Scan for the cell matching the given text and deliver its (x, y) coordinate at center. 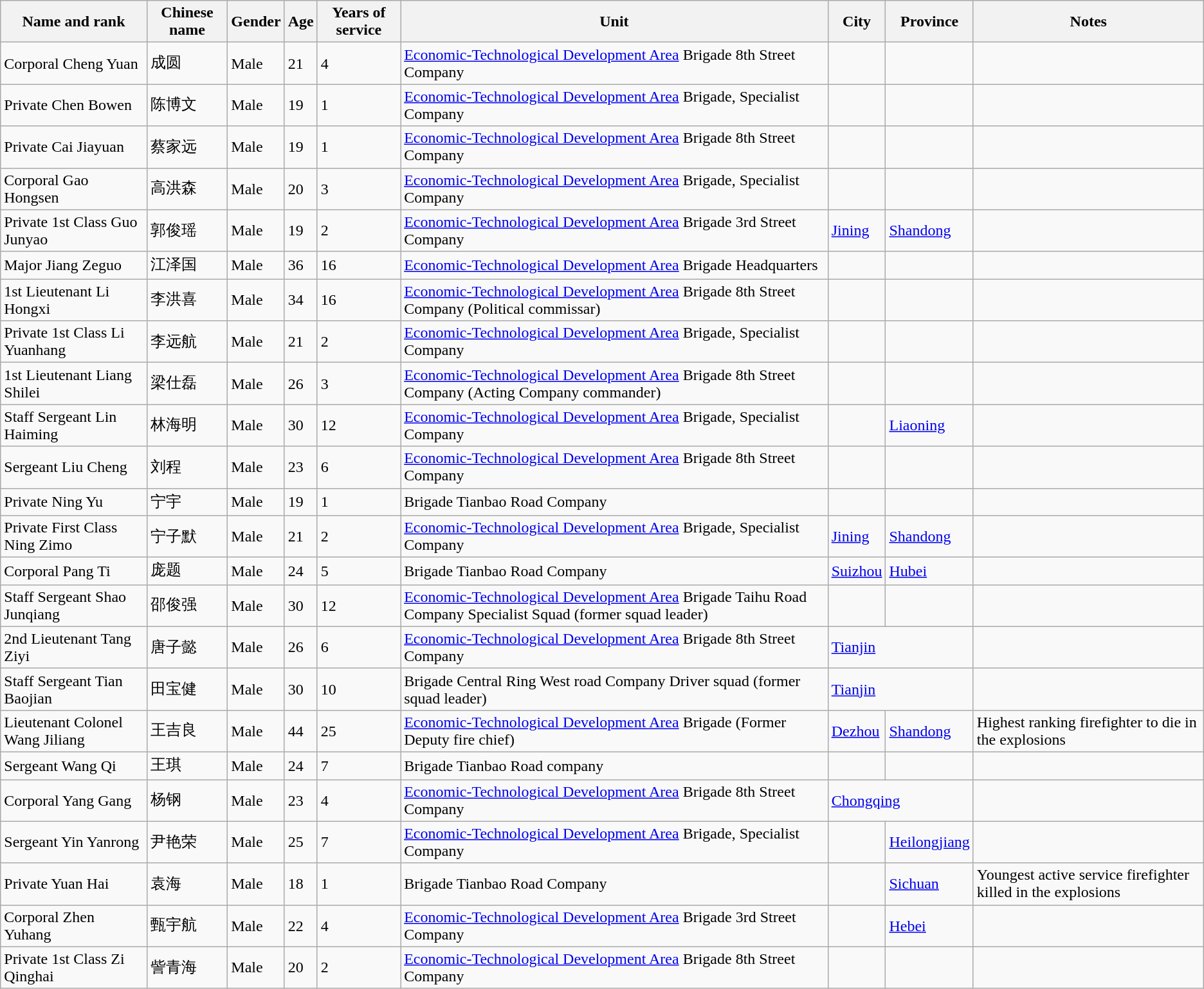
Sergeant Yin Yanrong (74, 842)
Sergeant Wang Qi (74, 765)
Hebei (929, 926)
Economic-Technological Development Area Brigade 8th Street Company (Political commissar) (615, 300)
18 (301, 884)
高洪森 (187, 189)
Dezhou (857, 730)
Brigade Central Ring West road Company Driver squad (former squad leader) (615, 689)
Hubei (929, 571)
44 (301, 730)
Private Chen Bowen (74, 105)
邵俊强 (187, 606)
34 (301, 300)
Private Yuan Hai (74, 884)
22 (301, 926)
梁仕磊 (187, 383)
Brigade Tianbao Road company (615, 765)
宁宇 (187, 502)
Notes (1088, 22)
Corporal Zhen Yuhang (74, 926)
唐子懿 (187, 647)
郭俊瑶 (187, 230)
Corporal Cheng Yuan (74, 63)
Province (929, 22)
成圆 (187, 63)
蔡家远 (187, 147)
庞题 (187, 571)
Staff Sergeant Shao Junqiang (74, 606)
Private 1st Class Li Yuanhang (74, 342)
Chongqing (900, 800)
陈博文 (187, 105)
City (857, 22)
Corporal Pang Ti (74, 571)
Private 1st Class Guo Junyao (74, 230)
江泽国 (187, 265)
Highest ranking firefighter to die in the explosions (1088, 730)
Private First Class Ning Zimo (74, 536)
王琪 (187, 765)
Private 1st Class Zi Qinghai (74, 967)
Name and rank (74, 22)
Lieutenant Colonel Wang Jiliang (74, 730)
Years of service (359, 22)
李远航 (187, 342)
杨钢 (187, 800)
Liaoning (929, 426)
Age (301, 22)
Private Cai Jiayuan (74, 147)
Major Jiang Zeguo (74, 265)
田宝健 (187, 689)
10 (359, 689)
Unit (615, 22)
Staff Sergeant Lin Haiming (74, 426)
Corporal Yang Gang (74, 800)
Economic-Technological Development Area Brigade (Former Deputy fire chief) (615, 730)
甄宇航 (187, 926)
Economic-Technological Development Area Brigade Headquarters (615, 265)
Sichuan (929, 884)
Economic-Technological Development Area Brigade 8th Street Company (Acting Company commander) (615, 383)
Economic-Technological Development Area Brigade Taihu Road Company Specialist Squad (former squad leader) (615, 606)
Suizhou (857, 571)
36 (301, 265)
林海明 (187, 426)
宁子默 (187, 536)
1st Lieutenant Li Hongxi (74, 300)
王吉良 (187, 730)
Youngest active service firefighter killed in the explosions (1088, 884)
Private Ning Yu (74, 502)
Staff Sergeant Tian Baojian (74, 689)
刘程 (187, 467)
袁海 (187, 884)
1st Lieutenant Liang Shilei (74, 383)
5 (359, 571)
Gender (256, 22)
Sergeant Liu Cheng (74, 467)
Heilongjiang (929, 842)
Chinese name (187, 22)
2nd Lieutenant Tang Ziyi (74, 647)
尹艳荣 (187, 842)
Corporal Gao Hongsen (74, 189)
李洪喜 (187, 300)
訾青海 (187, 967)
